Capture the cell that displays the provided text and extract its (x, y) central coordinate. 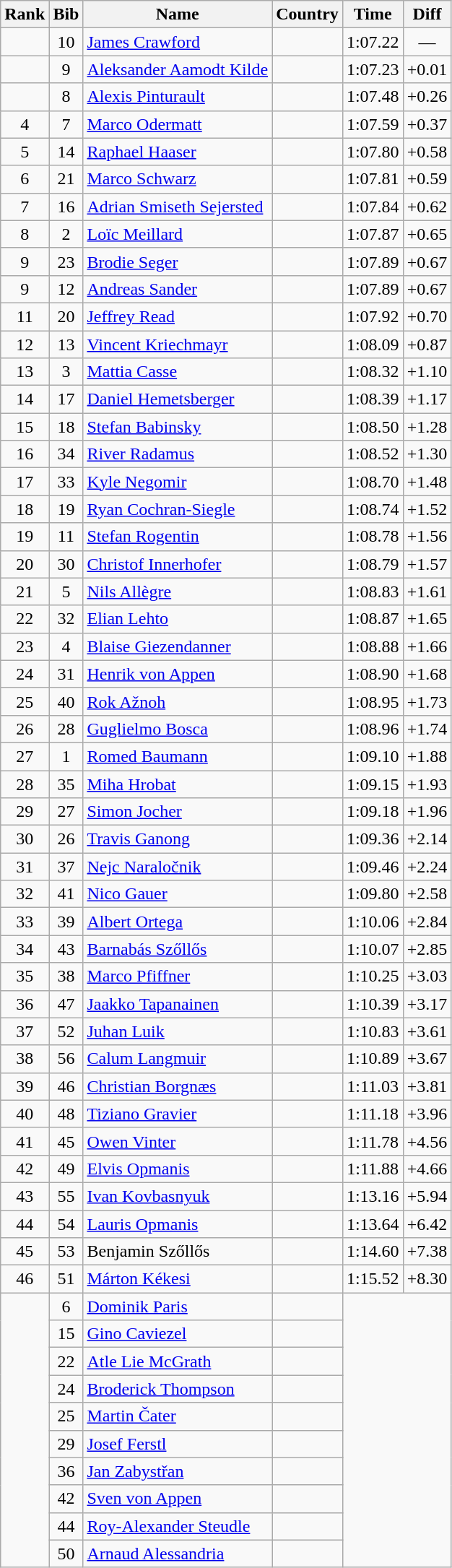
+0.62 (427, 207)
1:08.79 (373, 564)
1:10.06 (373, 922)
Marco Schwarz (178, 179)
Romed Baumann (178, 756)
Calum Langmuir (178, 1059)
3 (66, 372)
52 (66, 1031)
+3.81 (427, 1086)
+1.57 (427, 564)
1:09.10 (373, 756)
Owen Vinter (178, 1141)
Gino Caviezel (178, 1334)
1:10.89 (373, 1059)
+1.88 (427, 756)
+3.17 (427, 1004)
1:08.09 (373, 345)
Kyle Negomir (178, 482)
10 (66, 42)
1:07.59 (373, 124)
Jaakko Tapanainen (178, 1004)
Vincent Kriechmayr (178, 345)
+0.26 (427, 97)
+0.87 (427, 345)
Andreas Sander (178, 289)
1:07.92 (373, 316)
Travis Ganong (178, 839)
+1.73 (427, 701)
1:07.87 (373, 234)
+0.58 (427, 152)
Loïc Meillard (178, 234)
+1.65 (427, 619)
+1.74 (427, 729)
1:08.39 (373, 399)
+6.42 (427, 1224)
1:08.83 (373, 592)
Atle Lie McGrath (178, 1361)
Elvis Opmanis (178, 1169)
James Crawford (178, 42)
Broderick Thompson (178, 1389)
Ryan Cochran-Siegle (178, 509)
Roy-Alexander Steudle (178, 1526)
+0.01 (427, 69)
+2.24 (427, 867)
1:07.84 (373, 207)
Name (178, 14)
+3.61 (427, 1031)
+1.48 (427, 482)
1:13.64 (373, 1224)
Rank (25, 14)
1:07.48 (373, 97)
+0.59 (427, 179)
Country (308, 14)
47 (66, 1004)
Marco Odermatt (178, 124)
Daniel Hemetsberger (178, 399)
+7.38 (427, 1252)
Brodie Seger (178, 261)
Diff (427, 14)
1:07.22 (373, 42)
Sven von Appen (178, 1499)
51 (66, 1279)
+4.56 (427, 1141)
Barnabás Szőllős (178, 949)
56 (66, 1059)
Martin Čater (178, 1416)
1:11.03 (373, 1086)
1:09.80 (373, 894)
Time (373, 14)
+1.56 (427, 537)
1:08.74 (373, 509)
+1.68 (427, 674)
+2.14 (427, 839)
1 (66, 756)
49 (66, 1169)
Marco Pfiffner (178, 976)
Juhan Luik (178, 1031)
Miha Hrobat (178, 784)
1:10.39 (373, 1004)
1:11.88 (373, 1169)
Jan Zabystřan (178, 1471)
1:09.46 (373, 867)
Adrian Smiseth Sejersted (178, 207)
+2.84 (427, 922)
Albert Ortega (178, 922)
Josef Ferstl (178, 1444)
Nico Gauer (178, 894)
+3.67 (427, 1059)
1:08.95 (373, 701)
1:08.32 (373, 372)
+5.94 (427, 1196)
Tiziano Gravier (178, 1114)
53 (66, 1252)
1:08.88 (373, 646)
+4.66 (427, 1169)
1:07.80 (373, 152)
+1.30 (427, 454)
Alexis Pinturault (178, 97)
Rok Ažnoh (178, 701)
Guglielmo Bosca (178, 729)
1:08.70 (373, 482)
+0.70 (427, 316)
1:15.52 (373, 1279)
1:10.07 (373, 949)
2 (66, 234)
1:11.78 (373, 1141)
Simon Jocher (178, 812)
1:09.15 (373, 784)
Henrik von Appen (178, 674)
+0.65 (427, 234)
Jeffrey Read (178, 316)
Lauris Opmanis (178, 1224)
+2.85 (427, 949)
Ivan Kovbasnyuk (178, 1196)
Stefan Babinsky (178, 427)
1:14.60 (373, 1252)
Stefan Rogentin (178, 537)
+1.10 (427, 372)
+8.30 (427, 1279)
1:08.87 (373, 619)
50 (66, 1554)
+1.17 (427, 399)
48 (66, 1114)
1:08.90 (373, 674)
Mattia Casse (178, 372)
+3.96 (427, 1114)
+2.58 (427, 894)
River Radamus (178, 454)
+0.37 (427, 124)
Dominik Paris (178, 1307)
Aleksander Aamodt Kilde (178, 69)
+1.93 (427, 784)
1:08.50 (373, 427)
1:08.52 (373, 454)
+1.52 (427, 509)
Blaise Giezendanner (178, 646)
Christof Innerhofer (178, 564)
1:09.36 (373, 839)
Nejc Naraločnik (178, 867)
Benjamin Szőllős (178, 1252)
1:13.16 (373, 1196)
1:07.23 (373, 69)
55 (66, 1196)
1:10.25 (373, 976)
+1.61 (427, 592)
Nils Allègre (178, 592)
+1.66 (427, 646)
Márton Kékesi (178, 1279)
— (427, 42)
1:09.18 (373, 812)
1:10.83 (373, 1031)
1:08.78 (373, 537)
Arnaud Alessandria (178, 1554)
54 (66, 1224)
+3.03 (427, 976)
1:11.18 (373, 1114)
+1.28 (427, 427)
1:08.96 (373, 729)
1:07.81 (373, 179)
+1.96 (427, 812)
Raphael Haaser (178, 152)
Elian Lehto (178, 619)
Christian Borgnæs (178, 1086)
Bib (66, 14)
